From the cell containing the given text, extract its center point as [X, Y] coordinate. 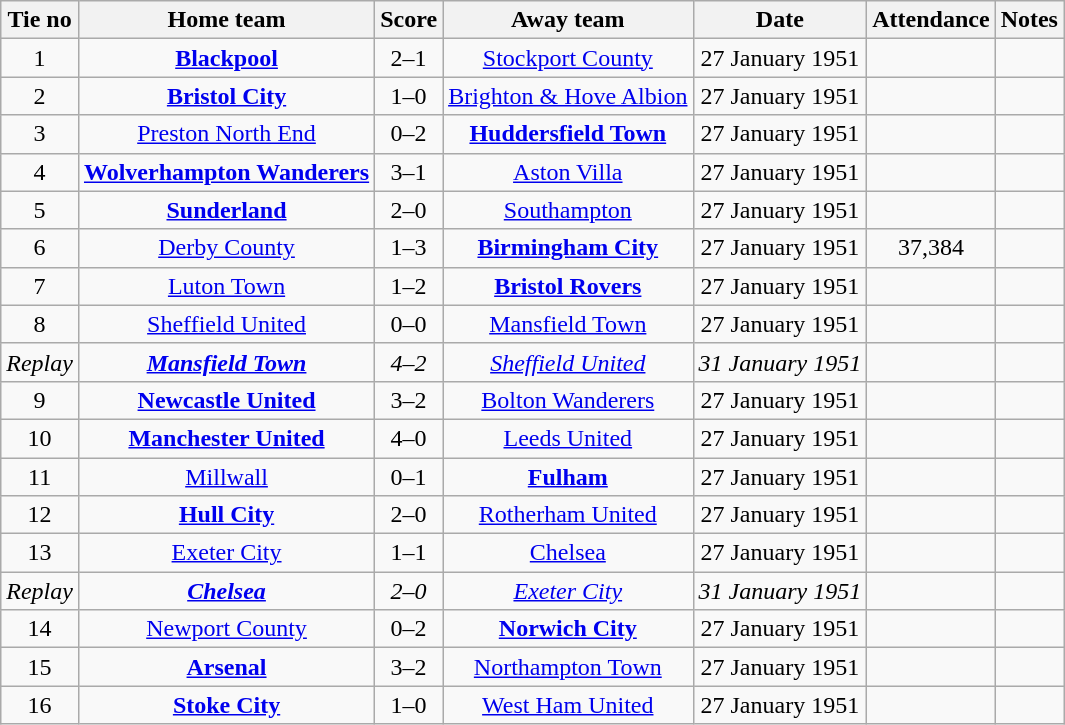
1–2 [409, 286]
8 [40, 324]
Score [409, 20]
Arsenal [226, 667]
6 [40, 248]
Bolton Wanderers [568, 400]
2–1 [409, 58]
Norwich City [568, 629]
Leeds United [568, 438]
16 [40, 705]
15 [40, 667]
4 [40, 172]
7 [40, 286]
Away team [568, 20]
Newcastle United [226, 400]
1–3 [409, 248]
Luton Town [226, 286]
10 [40, 438]
9 [40, 400]
14 [40, 629]
Birmingham City [568, 248]
11 [40, 477]
Sunderland [226, 210]
0–1 [409, 477]
3–1 [409, 172]
5 [40, 210]
Bristol City [226, 96]
37,384 [931, 248]
2 [40, 96]
1–1 [409, 553]
Attendance [931, 20]
Derby County [226, 248]
Rotherham United [568, 515]
West Ham United [568, 705]
Bristol Rovers [568, 286]
13 [40, 553]
Aston Villa [568, 172]
Huddersfield Town [568, 134]
Stoke City [226, 705]
Newport County [226, 629]
Brighton & Hove Albion [568, 96]
Millwall [226, 477]
Home team [226, 20]
Manchester United [226, 438]
Wolverhampton Wanderers [226, 172]
Tie no [40, 20]
Stockport County [568, 58]
4–2 [409, 362]
Fulham [568, 477]
Hull City [226, 515]
Preston North End [226, 134]
Blackpool [226, 58]
0–0 [409, 324]
Notes [1029, 20]
12 [40, 515]
1 [40, 58]
Southampton [568, 210]
Northampton Town [568, 667]
4–0 [409, 438]
Date [780, 20]
3 [40, 134]
